For the text-containing cell, return its midpoint in (X, Y) coordinate format. 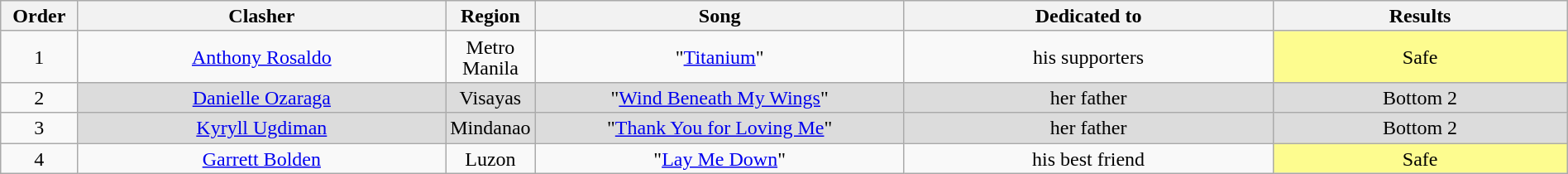
2 (40, 98)
Visayas (490, 98)
"Lay Me Down" (719, 157)
his supporters (1088, 56)
Kyryll Ugdiman (261, 128)
"Thank You for Loving Me" (719, 128)
Results (1420, 17)
4 (40, 157)
his best friend (1088, 157)
Clasher (261, 17)
Song (719, 17)
"Wind Beneath My Wings" (719, 98)
1 (40, 56)
"Titanium" (719, 56)
Danielle Ozaraga (261, 98)
Luzon (490, 157)
Region (490, 17)
Mindanao (490, 128)
Metro Manila (490, 56)
Garrett Bolden (261, 157)
Anthony Rosaldo (261, 56)
Order (40, 17)
3 (40, 128)
Dedicated to (1088, 17)
